Find where the given text appears and provide that cell's center as (X, Y) coordinate. 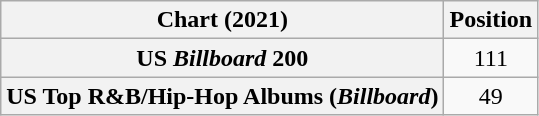
Chart (2021) (222, 20)
Position (491, 20)
US Billboard 200 (222, 58)
111 (491, 58)
49 (491, 96)
US Top R&B/Hip-Hop Albums (Billboard) (222, 96)
